Find where the given text appears and provide that cell's center as [X, Y] coordinate. 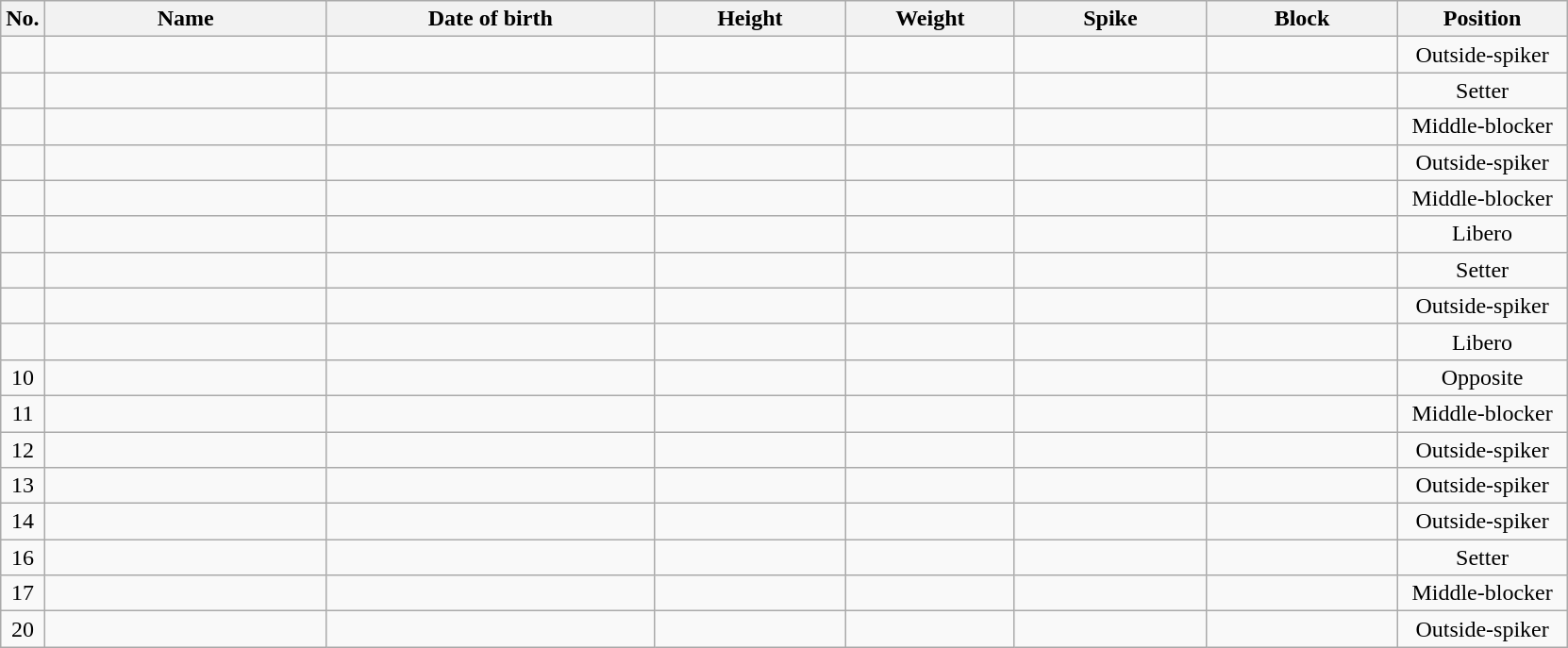
No. [23, 19]
16 [23, 557]
Name [185, 19]
Weight [930, 19]
10 [23, 377]
11 [23, 413]
20 [23, 629]
Block [1302, 19]
17 [23, 593]
Position [1483, 19]
13 [23, 486]
Spike [1109, 19]
Height [749, 19]
Date of birth [491, 19]
Opposite [1483, 377]
14 [23, 522]
12 [23, 450]
